Return [x, y] of the center of cell containing provided text 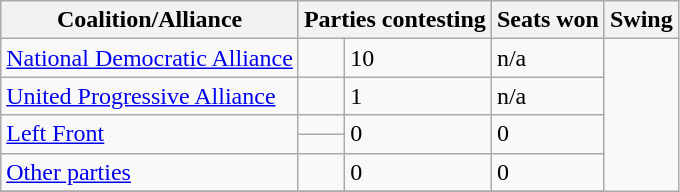
Left Front [150, 134]
10 [418, 58]
Parties contesting [394, 20]
United Progressive Alliance [150, 96]
Seats won [548, 20]
Coalition/Alliance [150, 20]
Swing [641, 20]
1 [418, 96]
Other parties [150, 172]
National Democratic Alliance [150, 58]
